Provide the [X, Y] coordinate of the cell's center where the given text is located.  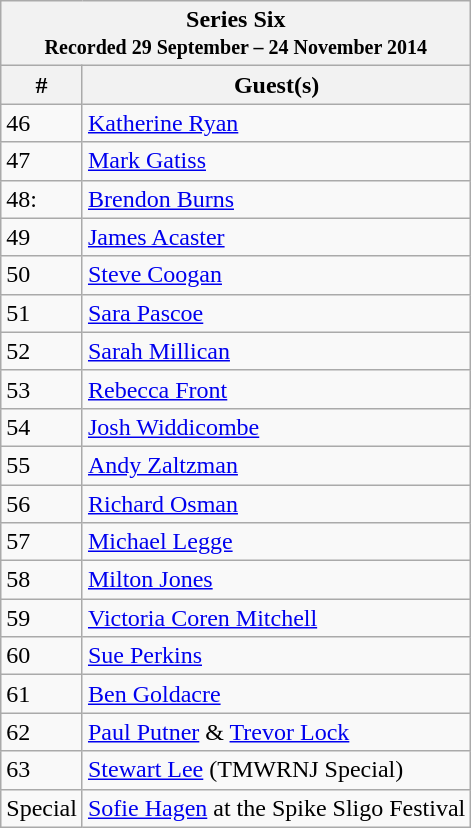
54 [42, 427]
Stewart Lee (TMWRNJ Special) [276, 770]
Sofie Hagen at the Spike Sligo Festival [276, 808]
Mark Gatiss [276, 161]
53 [42, 389]
Sarah Millican [276, 351]
55 [42, 465]
Paul Putner & Trevor Lock [276, 732]
48: [42, 199]
# [42, 85]
Guest(s) [276, 85]
Milton Jones [276, 580]
Brendon Burns [276, 199]
Steve Coogan [276, 275]
Richard Osman [276, 503]
59 [42, 618]
Victoria Coren Mitchell [276, 618]
Michael Legge [276, 542]
46 [42, 123]
Ben Goldacre [276, 694]
Rebecca Front [276, 389]
50 [42, 275]
63 [42, 770]
Andy Zaltzman [276, 465]
52 [42, 351]
47 [42, 161]
51 [42, 313]
61 [42, 694]
Series SixRecorded 29 September – 24 November 2014 [236, 34]
Sue Perkins [276, 656]
Sara Pascoe [276, 313]
60 [42, 656]
Josh Widdicombe [276, 427]
James Acaster [276, 237]
58 [42, 580]
49 [42, 237]
56 [42, 503]
62 [42, 732]
57 [42, 542]
Special [42, 808]
Katherine Ryan [276, 123]
